Scan for the cell matching the given text and deliver its (x, y) coordinate at center. 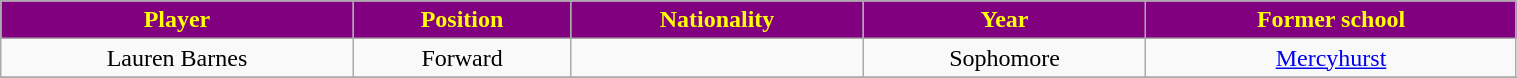
Former school (1331, 20)
Sophomore (1004, 58)
Year (1004, 20)
Forward (462, 58)
Position (462, 20)
Mercyhurst (1331, 58)
Player (177, 20)
Nationality (717, 20)
Lauren Barnes (177, 58)
